From the cell containing the given text, extract its center point as (x, y) coordinate. 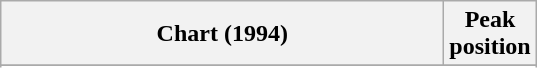
Peakposition (490, 34)
Chart (1994) (222, 34)
